Scan for the cell matching the given text and deliver its [x, y] coordinate at center. 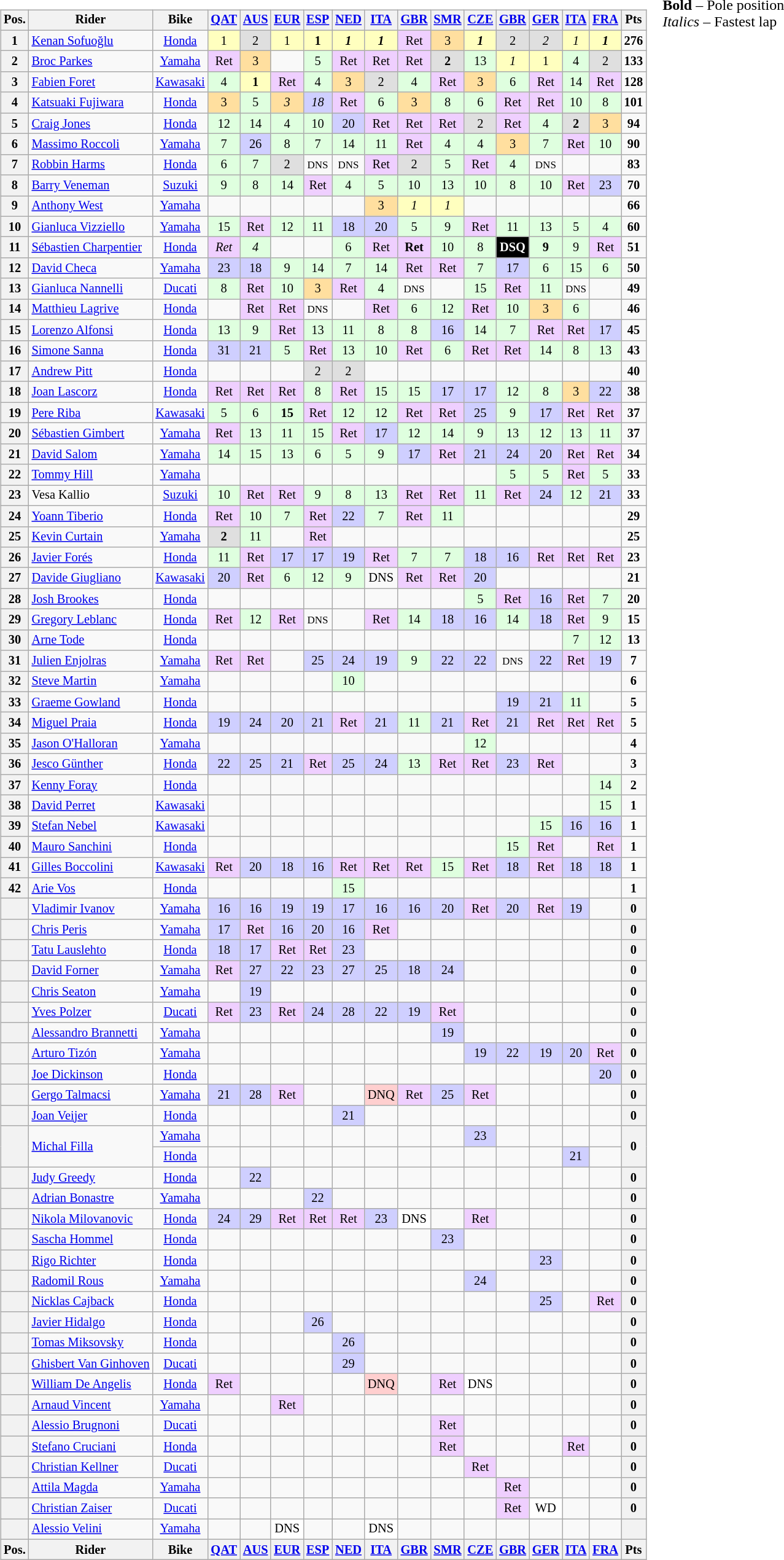
Jesco Günther [91, 764]
Javier Hidalgo [91, 1322]
30 [15, 640]
32 [15, 682]
Javier Forés [91, 558]
Gregory Leblanc [91, 620]
Broc Parkes [91, 61]
Arnaud Vincent [91, 1405]
Tommy Hill [91, 475]
36 [15, 764]
66 [634, 206]
128 [634, 82]
David Checa [91, 268]
Michal Filla [91, 1146]
Gilles Boccolini [91, 868]
51 [634, 248]
46 [634, 310]
Chris Peris [91, 930]
Gianluca Vizziello [91, 227]
Joan Lascorz [91, 392]
Jason O'Halloran [91, 744]
Alessio Brugnoni [91, 1425]
50 [634, 268]
Kenny Foray [91, 785]
Stefano Cruciani [91, 1446]
David Perret [91, 806]
Joan Veijer [91, 1115]
35 [15, 744]
Gianluca Nannelli [91, 289]
Rigo Richter [91, 1260]
Mauro Sanchini [91, 847]
William De Angelis [91, 1384]
Joe Dickinson [91, 1074]
Yves Polzer [91, 1012]
Sébastien Gimbert [91, 434]
Craig Jones [91, 123]
90 [634, 144]
Pere Riba [91, 413]
Arie Vos [91, 888]
Lorenzo Alfonsi [91, 330]
Radomil Rous [91, 1281]
Sébastien Charpentier [91, 248]
Christian Zaiser [91, 1508]
Massimo Roccoli [91, 144]
Arne Tode [91, 640]
Attila Magda [91, 1488]
Chris Seaton [91, 991]
Graeme Gowland [91, 702]
Sascha Hommel [91, 1239]
Simone Sanna [91, 351]
70 [634, 185]
Nicklas Cajback [91, 1301]
Yoann Tiberio [91, 516]
Judy Greedy [91, 1177]
Kevin Curtain [91, 537]
42 [15, 888]
101 [634, 103]
276 [634, 41]
45 [634, 330]
Stefan Nebel [91, 826]
39 [15, 826]
Alessandro Brannetti [91, 1033]
83 [634, 165]
Christian Kellner [91, 1467]
Robbin Harms [91, 165]
WD [546, 1508]
94 [634, 123]
133 [634, 61]
Andrew Pitt [91, 372]
Miguel Praia [91, 723]
Tatu Lauslehto [91, 950]
Nikola Milovanovic [91, 1219]
DSQ [513, 248]
Josh Brookes [91, 599]
Gergo Talmacsi [91, 1095]
Matthieu Lagrive [91, 310]
Julien Enjolras [91, 661]
43 [634, 351]
Anthony West [91, 206]
Adrian Bonastre [91, 1198]
41 [15, 868]
David Forner [91, 971]
60 [634, 227]
Fabien Foret [91, 82]
Davide Giugliano [91, 578]
Katsuaki Fujiwara [91, 103]
Vesa Kallio [91, 496]
Kenan Sofuoğlu [91, 41]
Steve Martin [91, 682]
Alessio Velini [91, 1529]
Barry Veneman [91, 185]
49 [634, 289]
Vladimir Ivanov [91, 909]
David Salom [91, 454]
Ghisbert Van Ginhoven [91, 1363]
Tomas Miksovsky [91, 1343]
Arturo Tizón [91, 1053]
